Determine the (X, Y) coordinate at the center of the cell enclosing the given text.  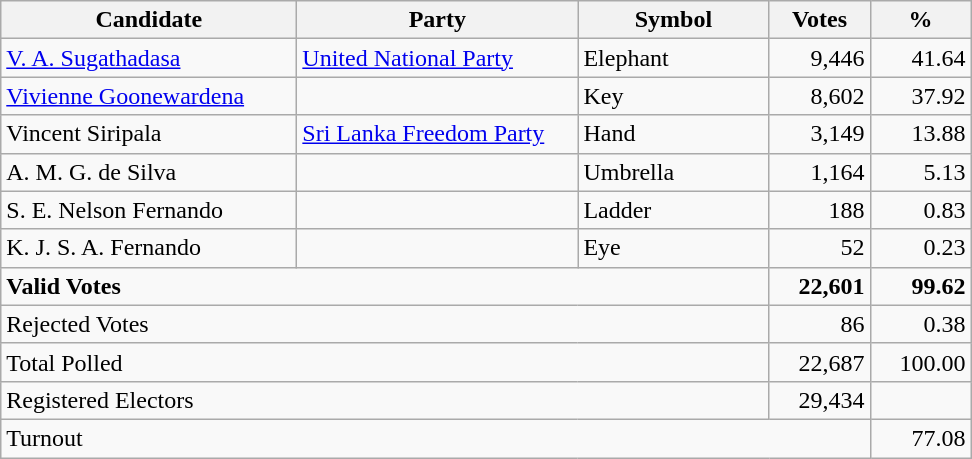
Registered Electors (385, 400)
99.62 (920, 286)
Party (438, 20)
86 (820, 324)
S. E. Nelson Fernando (149, 210)
A. M. G. de Silva (149, 172)
188 (820, 210)
Turnout (436, 438)
Rejected Votes (385, 324)
5.13 (920, 172)
Votes (820, 20)
K. J. S. A. Fernando (149, 248)
1,164 (820, 172)
100.00 (920, 362)
Valid Votes (385, 286)
United National Party (438, 58)
Vivienne Goonewardena (149, 96)
8,602 (820, 96)
Sri Lanka Freedom Party (438, 134)
V. A. Sugathadasa (149, 58)
29,434 (820, 400)
Elephant (674, 58)
Key (674, 96)
13.88 (920, 134)
Symbol (674, 20)
0.83 (920, 210)
0.23 (920, 248)
22,687 (820, 362)
Eye (674, 248)
Hand (674, 134)
41.64 (920, 58)
Ladder (674, 210)
9,446 (820, 58)
Umbrella (674, 172)
3,149 (820, 134)
0.38 (920, 324)
Candidate (149, 20)
Total Polled (385, 362)
37.92 (920, 96)
% (920, 20)
22,601 (820, 286)
77.08 (920, 438)
52 (820, 248)
Vincent Siripala (149, 134)
